For the text-containing cell, return its midpoint in (x, y) coordinate format. 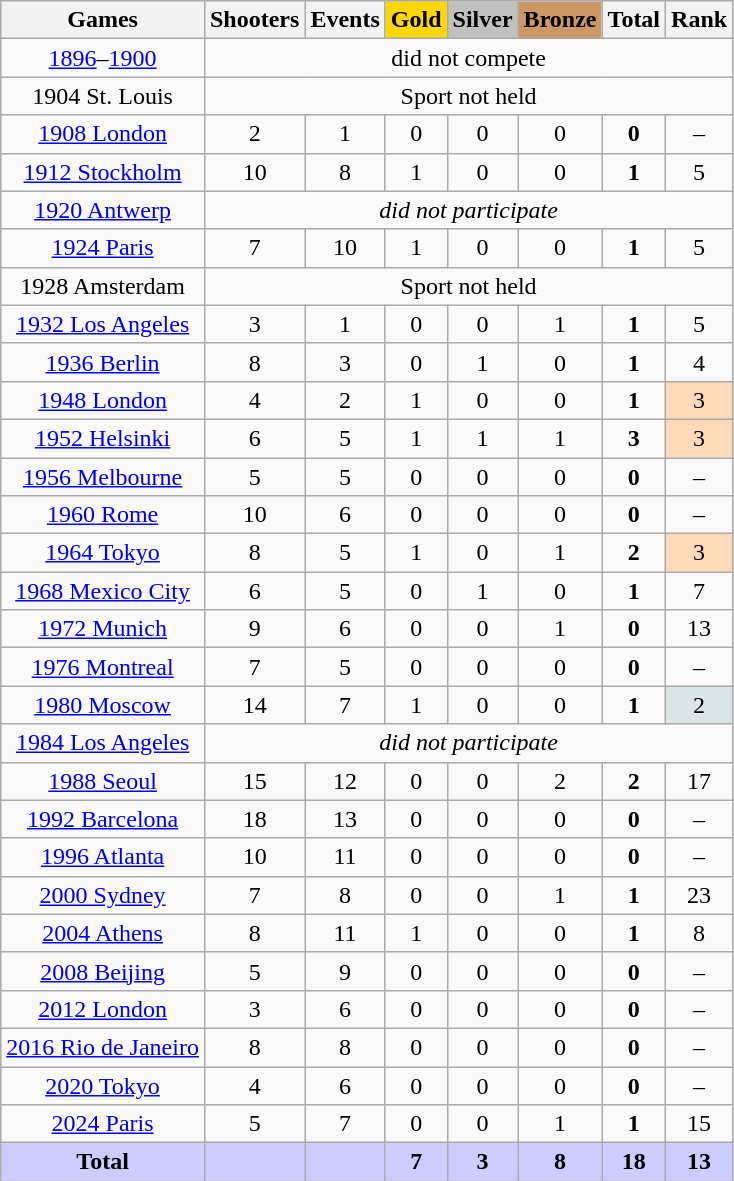
Events (345, 20)
1908 London (103, 134)
2008 Beijing (103, 971)
2016 Rio de Janeiro (103, 1047)
1956 Melbourne (103, 477)
Games (103, 20)
1928 Amsterdam (103, 286)
14 (254, 705)
Shooters (254, 20)
1964 Tokyo (103, 553)
2024 Paris (103, 1124)
12 (345, 781)
23 (700, 895)
1992 Barcelona (103, 819)
1968 Mexico City (103, 591)
1912 Stockholm (103, 172)
1980 Moscow (103, 705)
2004 Athens (103, 933)
2020 Tokyo (103, 1085)
1948 London (103, 400)
17 (700, 781)
1984 Los Angeles (103, 743)
2012 London (103, 1009)
1952 Helsinki (103, 438)
1960 Rome (103, 515)
1932 Los Angeles (103, 324)
Silver (482, 20)
1976 Montreal (103, 667)
did not compete (468, 58)
1920 Antwerp (103, 210)
2000 Sydney (103, 895)
1972 Munich (103, 629)
1924 Paris (103, 248)
1904 St. Louis (103, 96)
1896–1900 (103, 58)
1996 Atlanta (103, 857)
Bronze (560, 20)
1988 Seoul (103, 781)
Rank (700, 20)
Gold (416, 20)
1936 Berlin (103, 362)
